Extract the [X, Y] coordinate from the center of the cell holding the provided text.  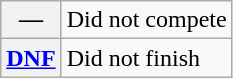
Did not finish [146, 58]
Did not compete [146, 20]
DNF [31, 58]
— [31, 20]
